Capture the cell that displays the provided text and extract its [x, y] central coordinate. 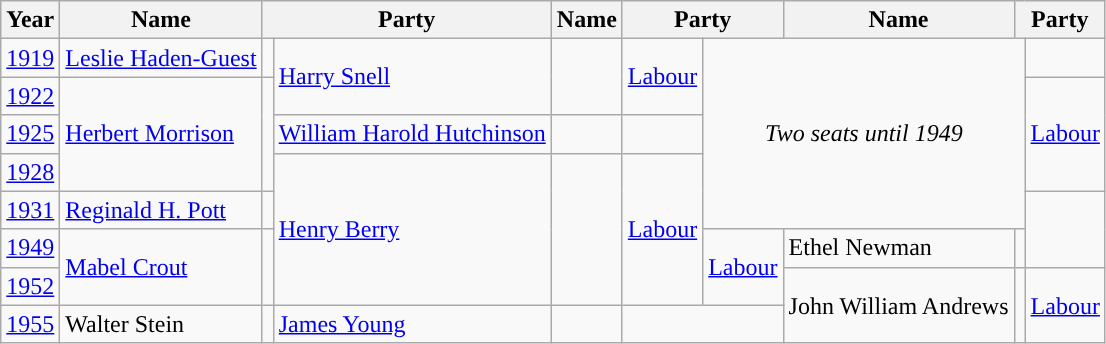
Mabel Crout [161, 267]
Two seats until 1949 [864, 134]
Harry Snell [412, 77]
James Young [412, 324]
Walter Stein [161, 324]
1928 [30, 172]
1931 [30, 210]
1955 [30, 324]
1949 [30, 248]
Herbert Morrison [161, 134]
Year [30, 20]
William Harold Hutchinson [412, 134]
1922 [30, 96]
1925 [30, 134]
1952 [30, 286]
Henry Berry [412, 229]
Ethel Newman [898, 248]
Leslie Haden-Guest [161, 58]
Reginald H. Pott [161, 210]
1919 [30, 58]
John William Andrews [898, 305]
